Pinpoint the cell where the given text exists, returning its (x, y) midpoint coordinate. 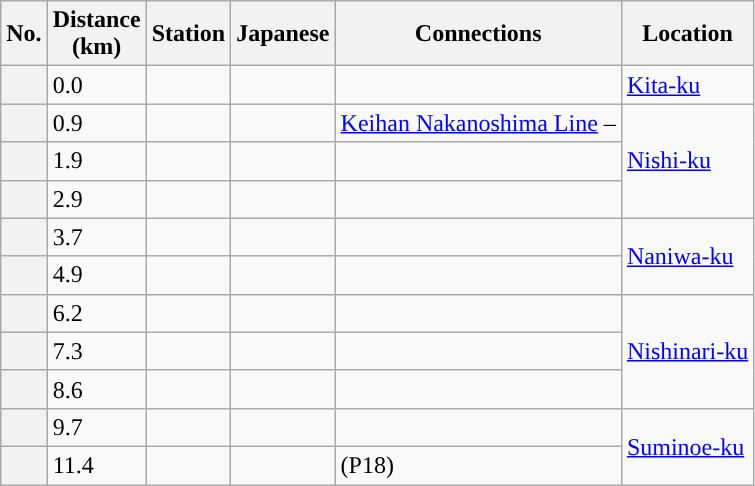
Naniwa-ku (687, 256)
1.9 (96, 161)
Suminoe-ku (687, 446)
7.3 (96, 351)
0.0 (96, 85)
11.4 (96, 465)
Distance (km) (96, 34)
Location (687, 34)
2.9 (96, 199)
Nishinari-ku (687, 351)
4.9 (96, 275)
Keihan Nakanoshima Line – (478, 123)
(P18) (478, 465)
Nishi-ku (687, 161)
8.6 (96, 389)
6.2 (96, 313)
Kita-ku (687, 85)
9.7 (96, 427)
Japanese (283, 34)
3.7 (96, 237)
0.9 (96, 123)
Station (188, 34)
No. (24, 34)
Connections (478, 34)
